Extract the (X, Y) coordinate from the center of the cell holding the provided text.  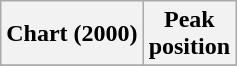
Chart (2000) (72, 34)
Peakposition (189, 34)
